Pinpoint the cell where the given text exists, returning its [X, Y] midpoint coordinate. 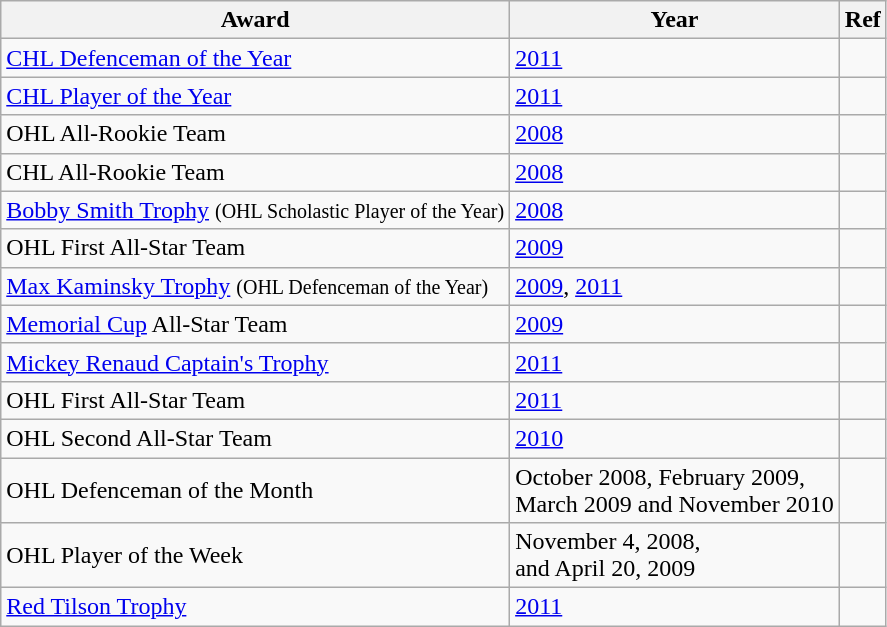
CHL All-Rookie Team [256, 172]
2009, 2011 [675, 286]
CHL Player of the Year [256, 96]
Ref [862, 20]
OHL Player of the Week [256, 556]
November 4, 2008, and April 20, 2009 [675, 556]
OHL Defenceman of the Month [256, 490]
October 2008, February 2009, March 2009 and November 2010 [675, 490]
Memorial Cup All-Star Team [256, 324]
CHL Defenceman of the Year [256, 58]
OHL Second All-Star Team [256, 438]
Year [675, 20]
2010 [675, 438]
OHL All-Rookie Team [256, 134]
Award [256, 20]
Bobby Smith Trophy (OHL Scholastic Player of the Year) [256, 210]
Mickey Renaud Captain's Trophy [256, 362]
Max Kaminsky Trophy (OHL Defenceman of the Year) [256, 286]
Red Tilson Trophy [256, 607]
